Capture the cell that displays the provided text and extract its [x, y] central coordinate. 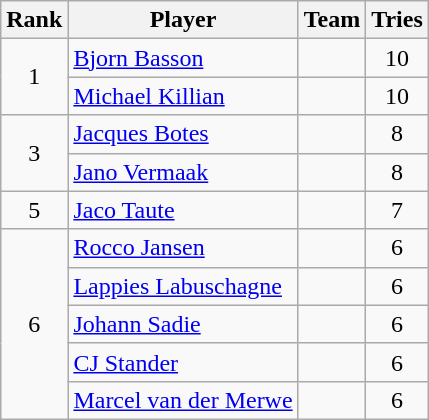
Lappies Labuschagne [183, 286]
3 [34, 153]
Jaco Taute [183, 210]
Michael Killian [183, 96]
Player [183, 20]
5 [34, 210]
Bjorn Basson [183, 58]
Tries [398, 20]
1 [34, 77]
Marcel van der Merwe [183, 400]
Jacques Botes [183, 134]
Jano Vermaak [183, 172]
CJ Stander [183, 362]
Rank [34, 20]
Team [332, 20]
7 [398, 210]
Johann Sadie [183, 324]
Rocco Jansen [183, 248]
